Identify which cell holds the provided text, then report its [x, y] central coordinate. 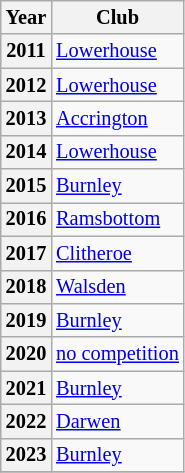
2011 [26, 51]
2015 [26, 186]
2022 [26, 421]
2021 [26, 388]
Darwen [118, 421]
2020 [26, 354]
2017 [26, 253]
Year [26, 17]
Club [118, 17]
2023 [26, 455]
Ramsbottom [118, 219]
2016 [26, 219]
Walsden [118, 287]
2014 [26, 152]
Clitheroe [118, 253]
2019 [26, 320]
2018 [26, 287]
2012 [26, 85]
2013 [26, 118]
Accrington [118, 118]
no competition [118, 354]
